Detect which cell encompasses the target text, then output its (x, y) center coordinate. 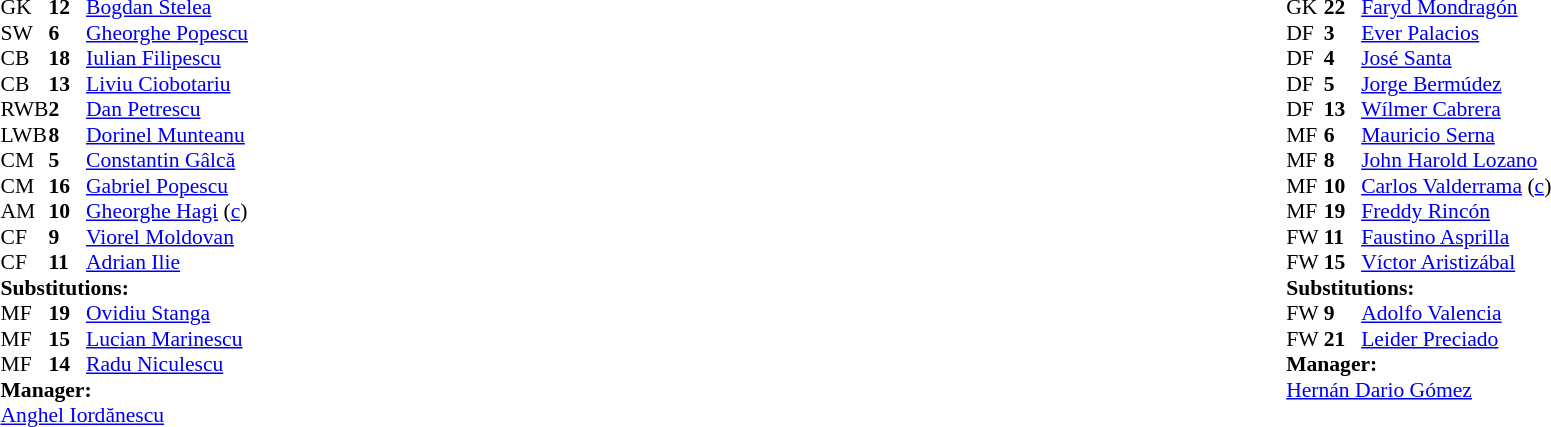
Adrian Ilie (167, 263)
Gheorghe Hagi (c) (167, 211)
16 (67, 186)
Wílmer Cabrera (1456, 109)
Dan Petrescu (167, 109)
Adolfo Valencia (1456, 313)
SW (24, 33)
21 (1343, 339)
Carlos Valderrama (c) (1456, 186)
Faustino Asprilla (1456, 237)
Lucian Marinescu (167, 339)
2 (67, 109)
Freddy Rincón (1456, 211)
Iulian Filipescu (167, 59)
Ovidiu Stanga (167, 313)
Leider Preciado (1456, 339)
Víctor Aristizábal (1456, 263)
Ever Palacios (1456, 33)
Viorel Moldovan (167, 237)
Liviu Ciobotariu (167, 84)
John Harold Lozano (1456, 161)
4 (1343, 59)
Jorge Bermúdez (1456, 84)
AM (24, 211)
José Santa (1456, 59)
LWB (24, 135)
14 (67, 365)
RWB (24, 109)
Dorinel Munteanu (167, 135)
Gheorghe Popescu (167, 33)
3 (1343, 33)
Constantin Gâlcă (167, 161)
18 (67, 59)
Mauricio Serna (1456, 135)
Radu Niculescu (167, 365)
Hernán Dario Gómez (1418, 390)
Gabriel Popescu (167, 186)
